Locate the cell with the specified text and output its [X, Y] center coordinate. 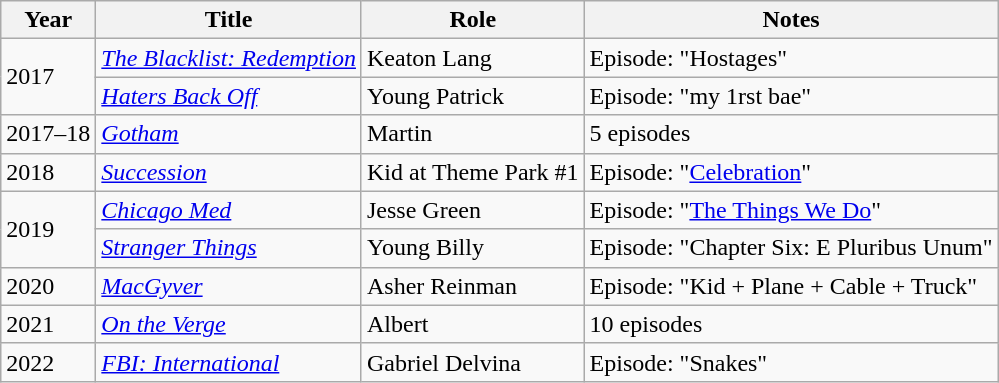
Episode: "The Things We Do" [791, 210]
Young Billy [472, 248]
Young Patrick [472, 96]
2020 [48, 286]
Notes [791, 20]
Gabriel Delvina [472, 362]
2022 [48, 362]
Episode: "Kid + Plane + Cable + Truck" [791, 286]
Jesse Green [472, 210]
FBI: International [229, 362]
2017–18 [48, 134]
5 episodes [791, 134]
Succession [229, 172]
Title [229, 20]
Year [48, 20]
Keaton Lang [472, 58]
Haters Back Off [229, 96]
Albert [472, 324]
Stranger Things [229, 248]
Chicago Med [229, 210]
Role [472, 20]
Episode: "Celebration" [791, 172]
Kid at Theme Park #1 [472, 172]
On the Verge [229, 324]
Episode: "Chapter Six: E Pluribus Unum" [791, 248]
Asher Reinman [472, 286]
The Blacklist: Redemption [229, 58]
Episode: "my 1rst bae" [791, 96]
2019 [48, 229]
2017 [48, 77]
Episode: "Hostages" [791, 58]
Martin [472, 134]
10 episodes [791, 324]
Gotham [229, 134]
2021 [48, 324]
Episode: "Snakes" [791, 362]
MacGyver [229, 286]
2018 [48, 172]
